Return the (X, Y) coordinate for the center point of the cell that contains the specified text.  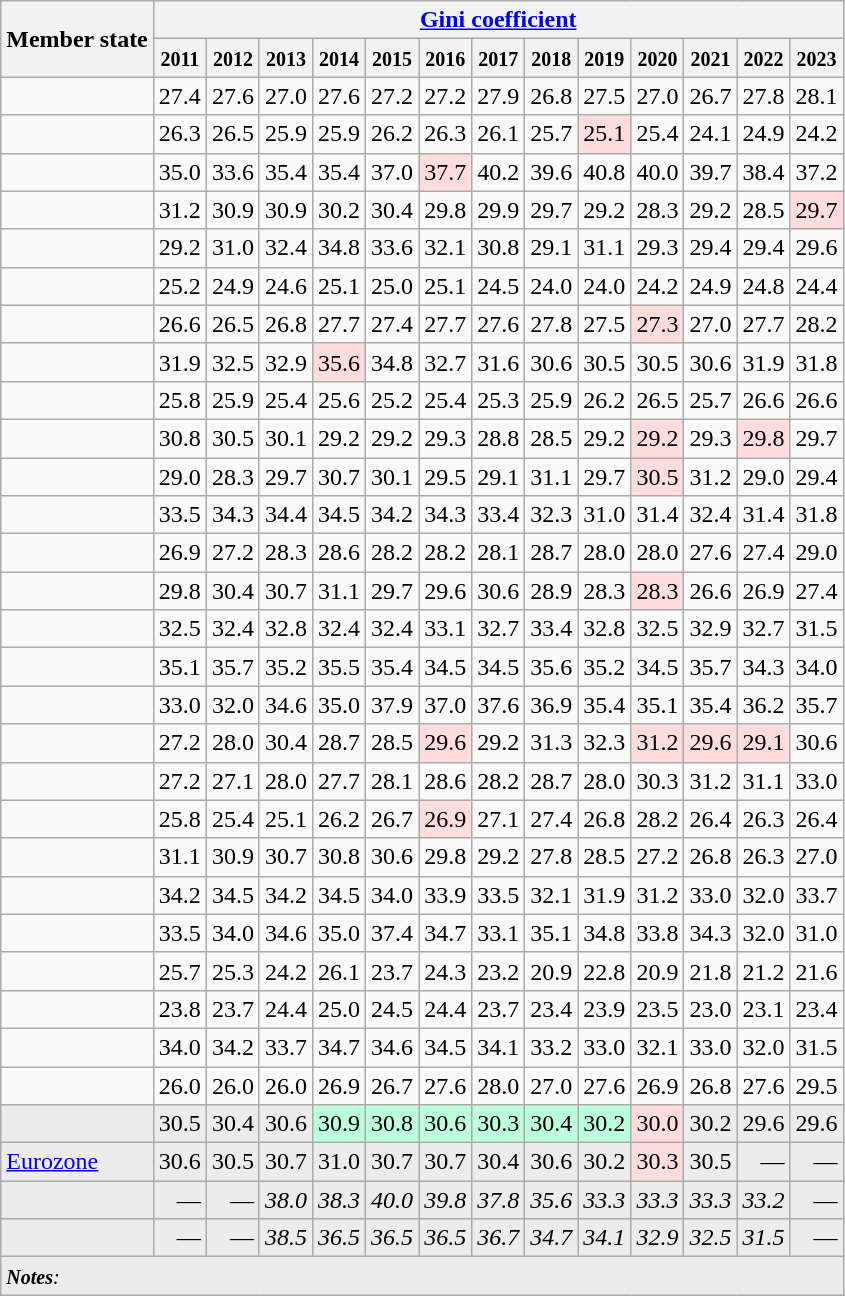
28.9 (552, 591)
21.6 (816, 971)
21.2 (764, 971)
Eurozone (78, 1162)
2013 (286, 58)
38.5 (286, 1238)
40.8 (604, 172)
Notes: (422, 1276)
Gini coefficient (498, 20)
35.5 (338, 667)
30.0 (658, 1124)
2012 (232, 58)
37.6 (498, 705)
2019 (604, 58)
2011 (180, 58)
39.6 (552, 172)
36.9 (552, 705)
37.2 (816, 172)
24.6 (286, 286)
37.7 (446, 172)
27.9 (498, 96)
23.2 (498, 971)
2016 (446, 58)
37.9 (392, 705)
24.3 (446, 971)
39.8 (446, 1200)
31.6 (498, 362)
23.5 (658, 1009)
33.9 (446, 895)
38.3 (338, 1200)
27.3 (658, 324)
28.8 (498, 438)
2017 (498, 58)
23.0 (710, 1009)
34.4 (286, 515)
38.4 (764, 172)
22.8 (604, 971)
24.8 (764, 286)
2015 (392, 58)
21.8 (710, 971)
Member state (78, 39)
2023 (816, 58)
36.7 (498, 1238)
37.4 (392, 933)
2020 (658, 58)
39.7 (710, 172)
2021 (710, 58)
33.8 (658, 933)
23.8 (180, 1009)
29.9 (498, 210)
2022 (764, 58)
38.0 (286, 1200)
23.9 (604, 1009)
24.1 (710, 134)
23.1 (764, 1009)
37.8 (498, 1200)
25.6 (338, 400)
31.3 (552, 743)
36.2 (764, 705)
2014 (338, 58)
40.2 (498, 172)
2018 (552, 58)
